Locate the cell with the specified text and output its [X, Y] center coordinate. 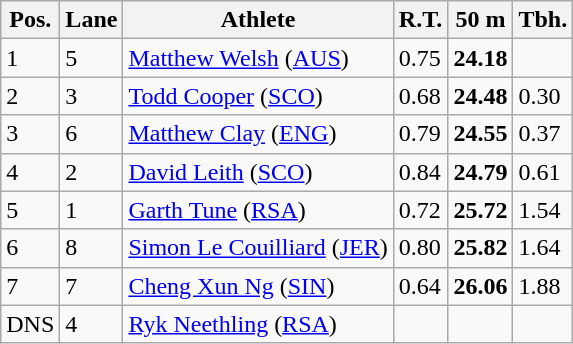
26.06 [480, 286]
1.64 [543, 248]
24.79 [480, 172]
Simon Le Couilliard (JER) [258, 248]
0.37 [543, 134]
24.55 [480, 134]
25.72 [480, 210]
0.72 [420, 210]
David Leith (SCO) [258, 172]
Matthew Welsh (AUS) [258, 58]
1.88 [543, 286]
Athlete [258, 20]
Ryk Neethling (RSA) [258, 324]
24.18 [480, 58]
R.T. [420, 20]
0.64 [420, 286]
Garth Tune (RSA) [258, 210]
Tbh. [543, 20]
Pos. [30, 20]
50 m [480, 20]
Matthew Clay (ENG) [258, 134]
Cheng Xun Ng (SIN) [258, 286]
1.54 [543, 210]
Todd Cooper (SCO) [258, 96]
Lane [92, 20]
0.68 [420, 96]
0.79 [420, 134]
25.82 [480, 248]
0.75 [420, 58]
DNS [30, 324]
8 [92, 248]
24.48 [480, 96]
0.84 [420, 172]
0.30 [543, 96]
0.61 [543, 172]
0.80 [420, 248]
